Capture the cell that displays the provided text and extract its [X, Y] central coordinate. 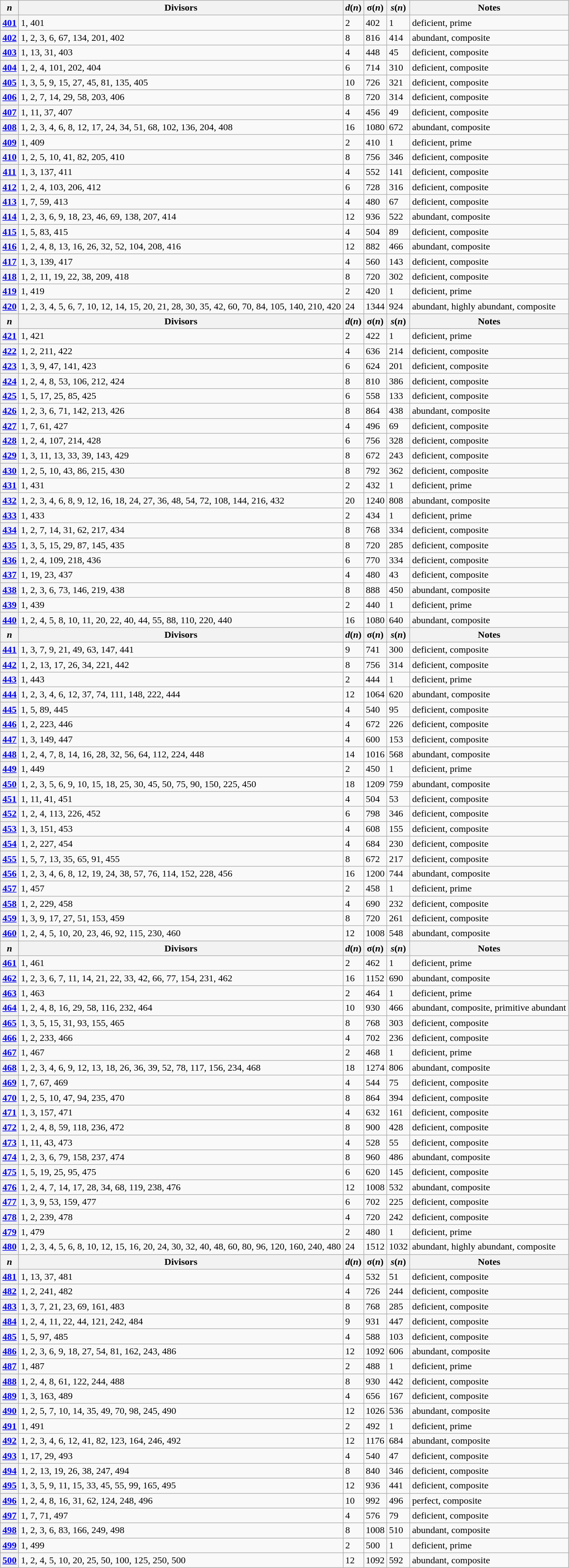
214 [398, 351]
900 [375, 1127]
1, 3, 139, 417 [181, 262]
552 [375, 172]
155 [398, 829]
445 [9, 709]
1, 439 [181, 605]
1, 2, 5, 10, 43, 86, 215, 430 [181, 471]
437 [9, 575]
1, 2, 4, 8, 16, 31, 62, 124, 248, 496 [181, 1501]
1, 2, 3, 6, 83, 166, 249, 498 [181, 1530]
1, 2, 3, 4, 6, 8, 9, 12, 16, 18, 24, 27, 36, 48, 54, 72, 108, 144, 216, 432 [181, 500]
394 [398, 1097]
759 [398, 784]
493 [9, 1456]
1, 7, 71, 497 [181, 1515]
1, 2, 3, 4, 5, 6, 7, 10, 12, 14, 15, 20, 21, 28, 30, 35, 42, 60, 70, 84, 105, 140, 210, 420 [181, 306]
459 [9, 919]
1, 433 [181, 515]
403 [9, 53]
1, 3, 5, 15, 31, 93, 155, 465 [181, 1023]
544 [375, 1082]
412 [9, 187]
1, 419 [181, 291]
592 [398, 1560]
1, 487 [181, 1366]
161 [398, 1112]
460 [9, 933]
446 [9, 724]
808 [398, 500]
498 [9, 1530]
636 [375, 351]
1, 463 [181, 993]
1, 3, 151, 453 [181, 829]
1032 [398, 1247]
226 [398, 724]
1, 2, 3, 6, 71, 142, 213, 426 [181, 411]
588 [375, 1336]
242 [398, 1217]
1200 [375, 873]
47 [398, 1456]
528 [375, 1142]
430 [9, 471]
1, 2, 223, 446 [181, 724]
427 [9, 426]
1, 3, 9, 17, 27, 51, 153, 459 [181, 919]
882 [375, 247]
1, 7, 59, 413 [181, 202]
1, 17, 29, 493 [181, 1456]
236 [398, 1038]
1, 2, 3, 4, 6, 8, 12, 19, 24, 38, 57, 76, 114, 152, 228, 456 [181, 873]
55 [398, 1142]
217 [398, 859]
1026 [375, 1411]
1, 2, 4, 107, 214, 428 [181, 441]
449 [9, 769]
417 [9, 262]
1, 2, 3, 5, 6, 9, 10, 15, 18, 25, 30, 45, 50, 75, 90, 150, 225, 450 [181, 784]
992 [375, 1501]
362 [398, 471]
436 [9, 560]
1, 2, 4, 11, 22, 44, 121, 242, 484 [181, 1321]
1, 2, 3, 6, 67, 134, 201, 402 [181, 38]
453 [9, 829]
744 [398, 873]
1, 7, 61, 427 [181, 426]
1, 2, 4, 8, 59, 118, 236, 472 [181, 1127]
145 [398, 1172]
1, 2, 7, 14, 31, 62, 217, 434 [181, 530]
232 [398, 903]
103 [398, 1336]
1, 2, 4, 109, 218, 436 [181, 560]
499 [9, 1545]
497 [9, 1515]
467 [9, 1053]
495 [9, 1486]
407 [9, 112]
401 [9, 23]
243 [398, 456]
1, 409 [181, 142]
1, 2, 3, 6, 79, 158, 237, 474 [181, 1157]
1, 499 [181, 1545]
425 [9, 396]
798 [375, 814]
1, 449 [181, 769]
1, 2, 229, 458 [181, 903]
1, 2, 11, 19, 22, 38, 209, 418 [181, 276]
960 [375, 1157]
470 [9, 1097]
302 [398, 276]
310 [398, 67]
14 [353, 754]
1, 2, 227, 454 [181, 844]
75 [398, 1082]
1, 5, 97, 485 [181, 1336]
640 [398, 620]
1344 [375, 306]
51 [398, 1277]
1, 479 [181, 1232]
43 [398, 575]
1176 [375, 1441]
1, 3, 5, 15, 29, 87, 145, 435 [181, 545]
49 [398, 112]
1, 2, 233, 466 [181, 1038]
656 [375, 1396]
1, 3, 9, 53, 159, 477 [181, 1202]
1, 3, 5, 9, 11, 15, 33, 45, 55, 99, 165, 495 [181, 1486]
481 [9, 1277]
419 [9, 291]
67 [398, 202]
1, 2, 4, 8, 61, 122, 244, 488 [181, 1381]
474 [9, 1157]
477 [9, 1202]
483 [9, 1306]
1, 2, 241, 482 [181, 1292]
1016 [375, 754]
1, 431 [181, 486]
806 [398, 1068]
1, 2, 211, 422 [181, 351]
1, 11, 37, 407 [181, 112]
321 [398, 82]
536 [398, 1411]
408 [9, 127]
1, 2, 239, 478 [181, 1217]
1, 3, 163, 489 [181, 1396]
1, 2, 4, 8, 13, 16, 26, 32, 52, 104, 208, 416 [181, 247]
1, 13, 31, 403 [181, 53]
1, 2, 3, 6, 9, 18, 27, 54, 81, 162, 243, 486 [181, 1351]
1, 7, 67, 469 [181, 1082]
1, 2, 3, 6, 73, 146, 219, 438 [181, 590]
491 [9, 1426]
429 [9, 456]
487 [9, 1366]
454 [9, 844]
423 [9, 366]
316 [398, 187]
418 [9, 276]
1, 2, 7, 14, 29, 58, 203, 406 [181, 97]
479 [9, 1232]
473 [9, 1142]
431 [9, 486]
840 [375, 1471]
1, 13, 37, 481 [181, 1277]
424 [9, 381]
608 [375, 829]
413 [9, 202]
606 [398, 1351]
452 [9, 814]
1, 5, 83, 415 [181, 232]
478 [9, 1217]
770 [375, 560]
405 [9, 82]
741 [375, 649]
457 [9, 888]
1, 2, 13, 19, 26, 38, 247, 494 [181, 1471]
1, 5, 19, 25, 95, 475 [181, 1172]
1, 2, 5, 10, 47, 94, 235, 470 [181, 1097]
1, 5, 89, 445 [181, 709]
433 [9, 515]
303 [398, 1023]
1, 3, 7, 21, 23, 69, 161, 483 [181, 1306]
1, 11, 43, 473 [181, 1142]
95 [398, 709]
69 [398, 426]
1, 2, 4, 7, 8, 14, 16, 28, 32, 56, 64, 112, 224, 448 [181, 754]
476 [9, 1187]
1, 2, 5, 10, 41, 82, 205, 410 [181, 157]
1, 3, 149, 447 [181, 739]
792 [375, 471]
465 [9, 1023]
386 [398, 381]
1, 3, 157, 471 [181, 1112]
426 [9, 411]
522 [398, 217]
404 [9, 67]
490 [9, 1411]
201 [398, 366]
1, 2, 4, 5, 8, 10, 11, 20, 22, 40, 44, 55, 88, 110, 220, 440 [181, 620]
714 [375, 67]
1, 2, 4, 8, 53, 106, 212, 424 [181, 381]
1, 3, 7, 9, 21, 49, 63, 147, 441 [181, 649]
261 [398, 919]
1, 457 [181, 888]
53 [398, 799]
1, 2, 3, 6, 9, 18, 23, 46, 69, 138, 207, 414 [181, 217]
20 [353, 500]
abundant, composite, primitive abundant [489, 1008]
494 [9, 1471]
451 [9, 799]
1, 2, 4, 7, 14, 17, 28, 34, 68, 119, 238, 476 [181, 1187]
1240 [375, 500]
416 [9, 247]
1, 11, 41, 451 [181, 799]
1, 2, 4, 103, 206, 412 [181, 187]
600 [375, 739]
924 [398, 306]
1, 3, 5, 9, 15, 27, 45, 81, 135, 405 [181, 82]
79 [398, 1515]
1, 421 [181, 336]
455 [9, 859]
153 [398, 739]
1, 2, 3, 4, 6, 8, 12, 17, 24, 34, 51, 68, 102, 136, 204, 408 [181, 127]
1, 5, 17, 25, 85, 425 [181, 396]
411 [9, 172]
45 [398, 53]
568 [398, 754]
576 [375, 1515]
469 [9, 1082]
1, 19, 23, 437 [181, 575]
1, 2, 3, 4, 6, 9, 12, 13, 18, 26, 36, 39, 52, 78, 117, 156, 234, 468 [181, 1068]
409 [9, 142]
463 [9, 993]
1, 2, 13, 17, 26, 34, 221, 442 [181, 665]
560 [375, 262]
1, 2, 4, 113, 226, 452 [181, 814]
1, 2, 4, 5, 10, 20, 25, 50, 100, 125, 250, 500 [181, 1560]
435 [9, 545]
1, 3, 137, 411 [181, 172]
439 [9, 605]
1, 443 [181, 680]
1, 2, 4, 5, 10, 20, 23, 46, 92, 115, 230, 460 [181, 933]
548 [398, 933]
489 [9, 1396]
1064 [375, 695]
1, 2, 4, 101, 202, 404 [181, 67]
816 [375, 38]
167 [398, 1396]
1, 401 [181, 23]
931 [375, 1321]
443 [9, 680]
482 [9, 1292]
461 [9, 963]
143 [398, 262]
1, 2, 4, 8, 16, 29, 58, 116, 232, 464 [181, 1008]
1, 2, 3, 4, 6, 12, 41, 82, 123, 164, 246, 492 [181, 1441]
1, 2, 5, 7, 10, 14, 35, 49, 70, 98, 245, 490 [181, 1411]
1152 [375, 978]
475 [9, 1172]
472 [9, 1127]
810 [375, 381]
244 [398, 1292]
89 [398, 232]
141 [398, 172]
1209 [375, 784]
1, 461 [181, 963]
1, 2, 3, 4, 6, 12, 37, 74, 111, 148, 222, 444 [181, 695]
230 [398, 844]
300 [398, 649]
perfect, composite [489, 1501]
415 [9, 232]
1, 3, 11, 13, 33, 39, 143, 429 [181, 456]
728 [375, 187]
421 [9, 336]
133 [398, 396]
1, 467 [181, 1053]
632 [375, 1112]
1, 2, 3, 6, 7, 11, 14, 21, 22, 33, 42, 66, 77, 154, 231, 462 [181, 978]
1, 5, 7, 13, 35, 65, 91, 455 [181, 859]
1, 3, 9, 47, 141, 423 [181, 366]
484 [9, 1321]
328 [398, 441]
1, 2, 3, 4, 5, 6, 8, 10, 12, 15, 16, 20, 24, 30, 32, 40, 48, 60, 80, 96, 120, 160, 240, 480 [181, 1247]
1, 491 [181, 1426]
485 [9, 1336]
624 [375, 366]
1512 [375, 1247]
471 [9, 1112]
406 [9, 97]
558 [375, 396]
510 [398, 1530]
225 [398, 1202]
1274 [375, 1068]
888 [375, 590]
